Detect which cell encompasses the target text, then output its (X, Y) center coordinate. 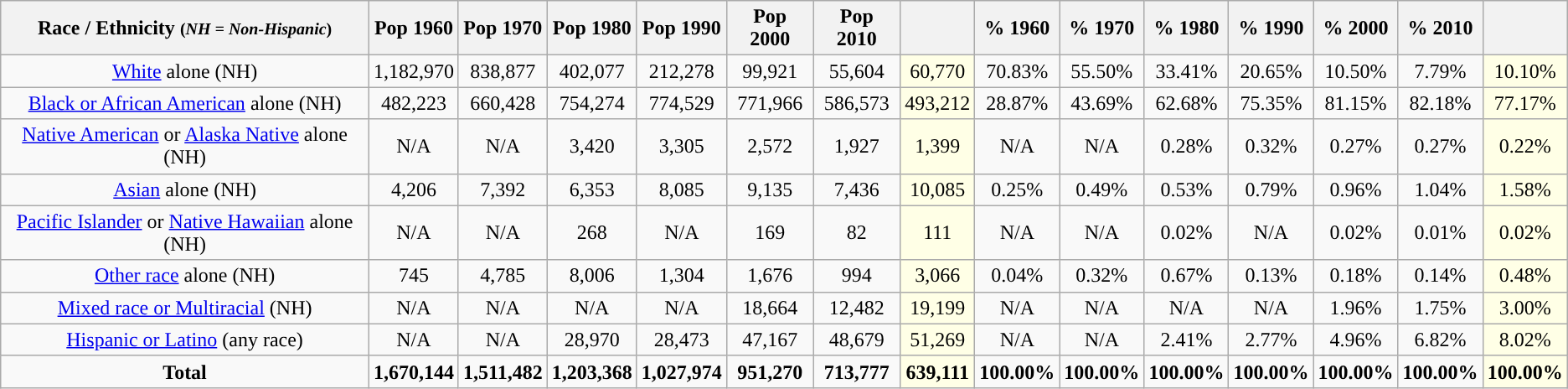
1,670,144 (414, 371)
0.13% (1271, 276)
0.18% (1355, 276)
18,664 (770, 308)
482,223 (414, 103)
0.96% (1355, 189)
0.14% (1441, 276)
28,473 (682, 340)
169 (770, 233)
% 1960 (1017, 29)
10.10% (1524, 71)
82 (857, 233)
% 1970 (1102, 29)
Hispanic or Latino (any race) (185, 340)
1,511,482 (503, 371)
745 (414, 276)
55,604 (857, 71)
82.18% (1441, 103)
3,420 (591, 146)
0.04% (1017, 276)
7,392 (503, 189)
Native American or Alaska Native alone (NH) (185, 146)
Other race alone (NH) (185, 276)
Asian alone (NH) (185, 189)
2.77% (1271, 340)
62.68% (1186, 103)
1,399 (938, 146)
0.49% (1102, 189)
838,877 (503, 71)
33.41% (1186, 71)
0.67% (1186, 276)
3.00% (1524, 308)
Race / Ethnicity (NH = Non-Hispanic) (185, 29)
8,085 (682, 189)
1.58% (1524, 189)
Pop 1970 (503, 29)
Pop 2000 (770, 29)
8.02% (1524, 340)
10,085 (938, 189)
4,206 (414, 189)
754,274 (591, 103)
0.25% (1017, 189)
Total (185, 371)
1,182,970 (414, 71)
4.96% (1355, 340)
3,305 (682, 146)
% 2000 (1355, 29)
4,785 (503, 276)
2.41% (1186, 340)
1,203,368 (591, 371)
1,304 (682, 276)
51,269 (938, 340)
75.35% (1271, 103)
Pop 1980 (591, 29)
12,482 (857, 308)
Mixed race or Multiracial (NH) (185, 308)
Pop 1960 (414, 29)
8,006 (591, 276)
Black or African American alone (NH) (185, 103)
0.01% (1441, 233)
60,770 (938, 71)
660,428 (503, 103)
713,777 (857, 371)
1,927 (857, 146)
774,529 (682, 103)
20.65% (1271, 71)
White alone (NH) (185, 71)
77.17% (1524, 103)
Pacific Islander or Native Hawaiian alone (NH) (185, 233)
47,167 (770, 340)
994 (857, 276)
586,573 (857, 103)
28.87% (1017, 103)
6.82% (1441, 340)
3,066 (938, 276)
771,966 (770, 103)
Pop 2010 (857, 29)
0.28% (1186, 146)
0.48% (1524, 276)
28,970 (591, 340)
81.15% (1355, 103)
1.04% (1441, 189)
0.53% (1186, 189)
19,199 (938, 308)
55.50% (1102, 71)
6,353 (591, 189)
951,270 (770, 371)
Pop 1990 (682, 29)
1.75% (1441, 308)
7.79% (1441, 71)
268 (591, 233)
111 (938, 233)
0.22% (1524, 146)
70.83% (1017, 71)
493,212 (938, 103)
99,921 (770, 71)
9,135 (770, 189)
10.50% (1355, 71)
402,077 (591, 71)
% 1980 (1186, 29)
0.79% (1271, 189)
2,572 (770, 146)
48,679 (857, 340)
% 1990 (1271, 29)
1,027,974 (682, 371)
7,436 (857, 189)
1.96% (1355, 308)
% 2010 (1441, 29)
43.69% (1102, 103)
212,278 (682, 71)
639,111 (938, 371)
1,676 (770, 276)
